Find where the given text appears and provide that cell's center as [X, Y] coordinate. 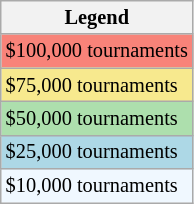
$25,000 tournaments [97, 152]
$100,000 tournaments [97, 51]
Legend [97, 17]
$75,000 tournaments [97, 85]
$50,000 tournaments [97, 118]
$10,000 tournaments [97, 186]
